Detect which cell encompasses the target text, then output its [x, y] center coordinate. 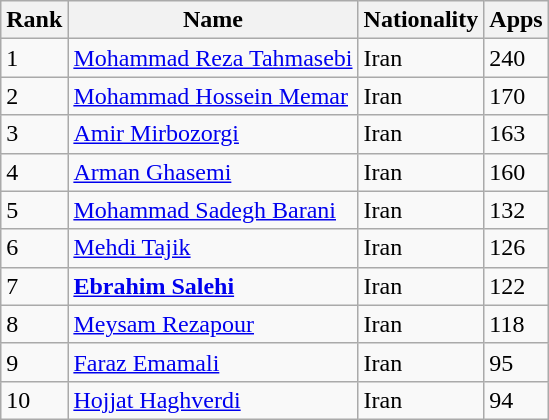
132 [516, 210]
Mehdi Tajik [213, 248]
160 [516, 172]
5 [34, 210]
Meysam Rezapour [213, 324]
4 [34, 172]
118 [516, 324]
3 [34, 134]
Name [213, 20]
Amir Mirbozorgi [213, 134]
Ebrahim Salehi [213, 286]
126 [516, 248]
Arman Ghasemi [213, 172]
2 [34, 96]
94 [516, 400]
163 [516, 134]
170 [516, 96]
7 [34, 286]
Mohammad Reza Tahmasebi [213, 58]
Nationality [421, 20]
Mohammad Sadegh Barani [213, 210]
Apps [516, 20]
6 [34, 248]
9 [34, 362]
122 [516, 286]
95 [516, 362]
Faraz Emamali [213, 362]
Mohammad Hossein Memar [213, 96]
Rank [34, 20]
240 [516, 58]
Hojjat Haghverdi [213, 400]
8 [34, 324]
10 [34, 400]
1 [34, 58]
